Identify which cell holds the provided text, then report its [x, y] central coordinate. 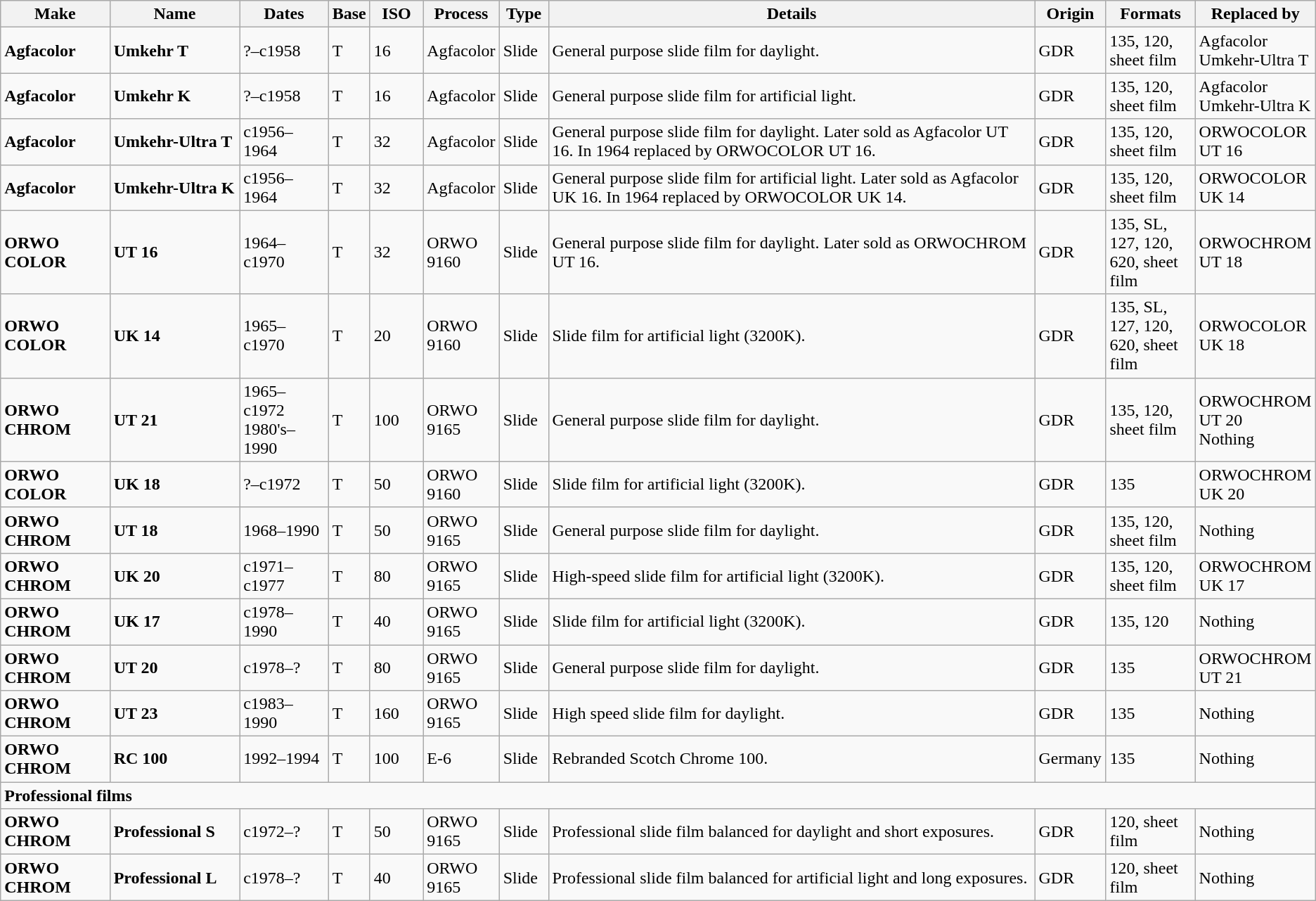
ORWOCHROM UT 20Nothing [1256, 419]
20 [396, 336]
160 [396, 713]
Umkehr T [174, 51]
Details [792, 14]
ORWOCOLOR UK 18 [1256, 336]
1964–c1970 [284, 252]
?–c1972 [284, 484]
Agfacolor Umkehr-Ultra T [1256, 51]
Umkehr K [174, 96]
Formats [1150, 14]
ORWOCHROM UK 17 [1256, 575]
UT 23 [174, 713]
Name [174, 14]
General purpose slide film for daylight. Later sold as Agfacolor UT 16. In 1964 replaced by ORWOCOLOR UT 16. [792, 142]
c1972–? [284, 831]
1965–c19721980's–1990 [284, 419]
Agfacolor Umkehr-Ultra K [1256, 96]
1968–1990 [284, 530]
UT 20 [174, 667]
135, 120 [1150, 622]
1992–1994 [284, 760]
E-6 [461, 760]
UK 14 [174, 336]
Origin [1070, 14]
ORWOCHROM UK 20 [1256, 484]
ORWOCOLOR UT 16 [1256, 142]
ORWOCOLOR UK 14 [1256, 187]
ORWOCHROM UT 21 [1256, 667]
RC 100 [174, 760]
UK 18 [174, 484]
UT 18 [174, 530]
High-speed slide film for artificial light (3200K). [792, 575]
ISO [396, 14]
c1971–c1977 [284, 575]
Professional S [174, 831]
General purpose slide film for daylight. Later sold as ORWOCHROM UT 16. [792, 252]
Rebranded Scotch Chrome 100. [792, 760]
Germany [1070, 760]
Professional slide film balanced for artificial light and long exposures. [792, 878]
High speed slide film for daylight. [792, 713]
General purpose slide film for artificial light. Later sold as Agfacolor UK 16. In 1964 replaced by ORWOCOLOR UK 14. [792, 187]
Replaced by [1256, 14]
Base [349, 14]
Professional slide film balanced for daylight and short exposures. [792, 831]
Type [524, 14]
c1983–1990 [284, 713]
1965–c1970 [284, 336]
c1978–1990 [284, 622]
UT 21 [174, 419]
Make [55, 14]
Dates [284, 14]
Professional films [658, 795]
UK 20 [174, 575]
Umkehr-Ultra K [174, 187]
UT 16 [174, 252]
Professional L [174, 878]
Umkehr-Ultra T [174, 142]
General purpose slide film for artificial light. [792, 96]
UK 17 [174, 622]
ORWOCHROM UT 18 [1256, 252]
Process [461, 14]
